Provide the (x, y) coordinate of the cell's center where the given text is located.  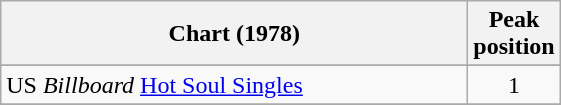
Peakposition (514, 34)
Chart (1978) (234, 34)
1 (514, 85)
US Billboard Hot Soul Singles (234, 85)
